Output the (X, Y) coordinate of the center of the cell containing the given text.  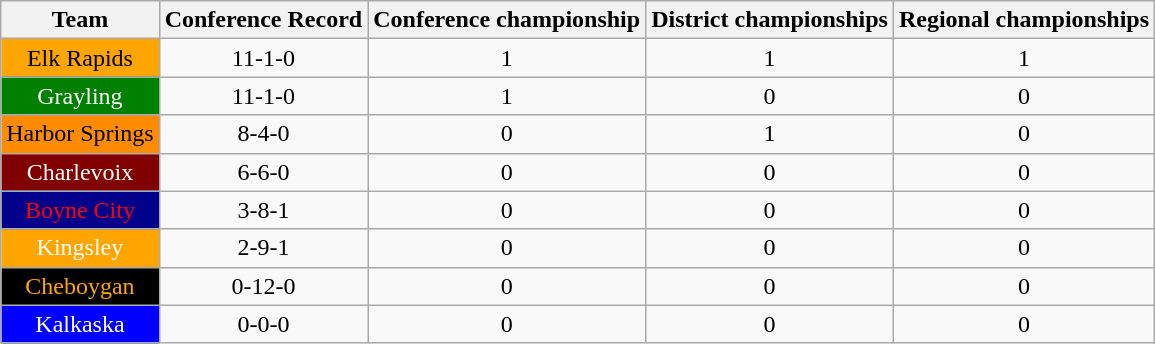
Regional championships (1024, 20)
0-12-0 (264, 286)
Cheboygan (80, 286)
6-6-0 (264, 172)
Conference championship (507, 20)
8-4-0 (264, 134)
2-9-1 (264, 248)
Team (80, 20)
Harbor Springs (80, 134)
District championships (770, 20)
Kalkaska (80, 324)
Boyne City (80, 210)
0-0-0 (264, 324)
3-8-1 (264, 210)
Charlevoix (80, 172)
Conference Record (264, 20)
Grayling (80, 96)
Kingsley (80, 248)
Elk Rapids (80, 58)
